Return the [x, y] coordinate for the center point of the cell that contains the specified text.  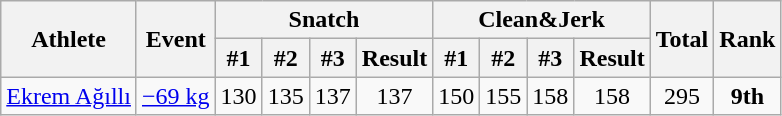
135 [286, 96]
Ekrem Ağıllı [69, 96]
Rank [748, 39]
Snatch [324, 20]
Event [176, 39]
295 [682, 96]
−69 kg [176, 96]
Clean&Jerk [542, 20]
130 [238, 96]
Total [682, 39]
9th [748, 96]
155 [504, 96]
Athlete [69, 39]
150 [456, 96]
